Search for the cell housing the specified text and yield its (X, Y) center coordinate. 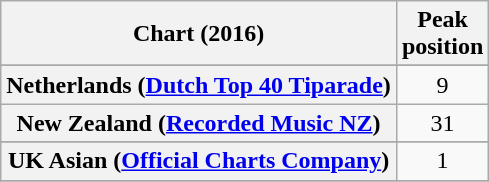
1 (442, 161)
Chart (2016) (199, 34)
9 (442, 85)
New Zealand (Recorded Music NZ) (199, 123)
UK Asian (Official Charts Company) (199, 161)
Netherlands (Dutch Top 40 Tiparade) (199, 85)
31 (442, 123)
Peak position (442, 34)
